Find where the given text appears and provide that cell's center as [x, y] coordinate. 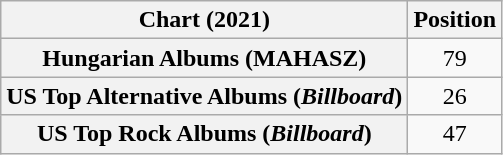
Position [455, 20]
Chart (2021) [204, 20]
79 [455, 58]
Hungarian Albums (MAHASZ) [204, 58]
47 [455, 134]
US Top Alternative Albums (Billboard) [204, 96]
US Top Rock Albums (Billboard) [204, 134]
26 [455, 96]
